Scan for the cell matching the given text and deliver its (x, y) coordinate at center. 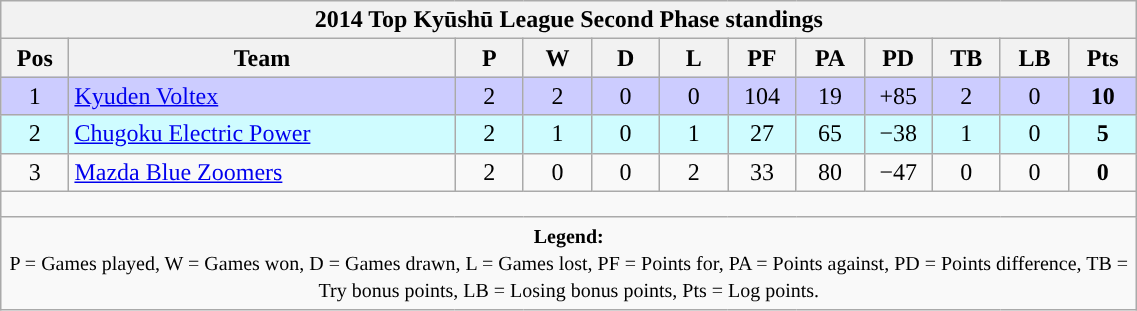
Pos (35, 58)
PF (762, 58)
27 (762, 134)
−38 (898, 134)
65 (830, 134)
5 (1103, 134)
80 (830, 172)
PA (830, 58)
10 (1103, 96)
3 (35, 172)
19 (830, 96)
+85 (898, 96)
W (557, 58)
Kyuden Voltex (262, 96)
L (694, 58)
Chugoku Electric Power (262, 134)
−47 (898, 172)
PD (898, 58)
104 (762, 96)
Mazda Blue Zoomers (262, 172)
Pts (1103, 58)
Team (262, 58)
TB (966, 58)
D (625, 58)
33 (762, 172)
2014 Top Kyūshū League Second Phase standings (569, 20)
LB (1034, 58)
P (489, 58)
